Locate the cell with the specified text and output its (X, Y) center coordinate. 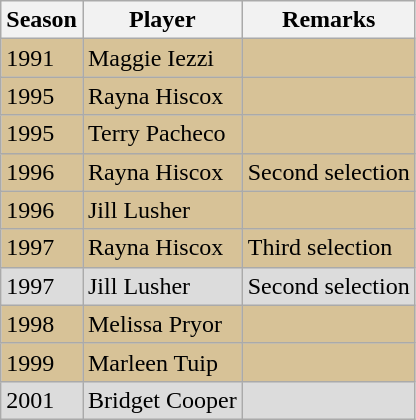
1999 (42, 362)
1991 (42, 58)
Player (162, 20)
1998 (42, 324)
Melissa Pryor (162, 324)
Third selection (328, 248)
Season (42, 20)
Marleen Tuip (162, 362)
Terry Pacheco (162, 134)
2001 (42, 400)
Remarks (328, 20)
Maggie Iezzi (162, 58)
Bridget Cooper (162, 400)
